Identify which cell holds the provided text, then report its (x, y) central coordinate. 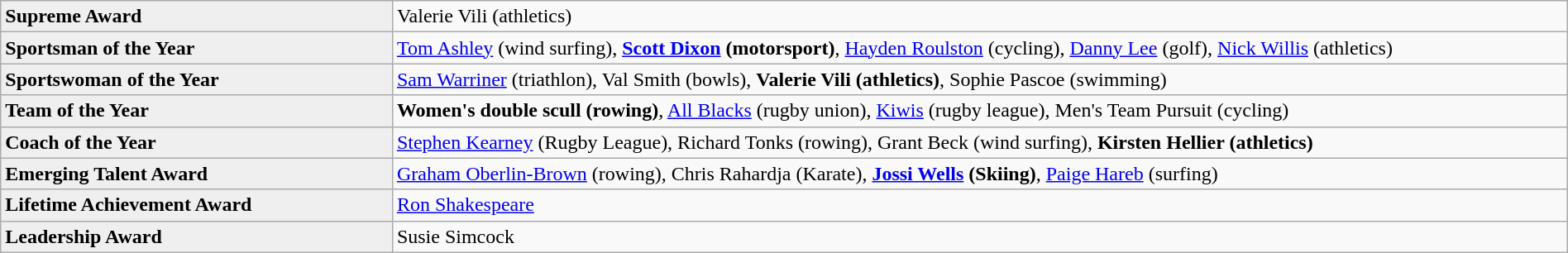
Supreme Award (197, 17)
Team of the Year (197, 111)
Tom Ashley (wind surfing), Scott Dixon (motorsport), Hayden Roulston (cycling), Danny Lee (golf), Nick Willis (athletics) (979, 48)
Valerie Vili (athletics) (979, 17)
Lifetime Achievement Award (197, 205)
Emerging Talent Award (197, 174)
Graham Oberlin-Brown (rowing), Chris Rahardja (Karate), Jossi Wells (Skiing), Paige Hareb (surfing) (979, 174)
Ron Shakespeare (979, 205)
Coach of the Year (197, 142)
Women's double scull (rowing), All Blacks (rugby union), Kiwis (rugby league), Men's Team Pursuit (cycling) (979, 111)
Sam Warriner (triathlon), Val Smith (bowls), Valerie Vili (athletics), Sophie Pascoe (swimming) (979, 79)
Sportsman of the Year (197, 48)
Sportswoman of the Year (197, 79)
Susie Simcock (979, 236)
Leadership Award (197, 236)
Stephen Kearney (Rugby League), Richard Tonks (rowing), Grant Beck (wind surfing), Kirsten Hellier (athletics) (979, 142)
